Determine the [X, Y] coordinate at the center of the cell enclosing the given text.  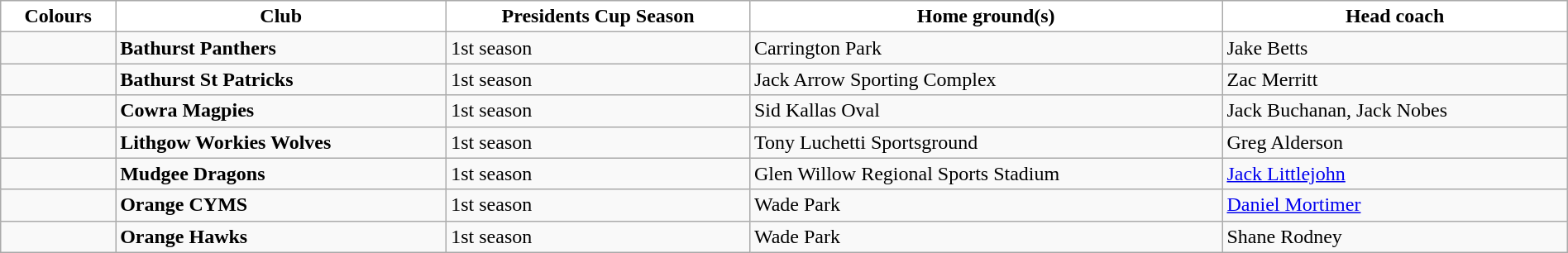
Greg Alderson [1394, 142]
Jack Buchanan, Jack Nobes [1394, 111]
Colours [58, 17]
Daniel Mortimer [1394, 205]
Club [281, 17]
Head coach [1394, 17]
Zac Merritt [1394, 79]
Presidents Cup Season [599, 17]
Jack Littlejohn [1394, 174]
Jack Arrow Sporting Complex [986, 79]
Jake Betts [1394, 48]
Carrington Park [986, 48]
Orange Hawks [281, 236]
Orange CYMS [281, 205]
Home ground(s) [986, 17]
Shane Rodney [1394, 236]
Tony Luchetti Sportsground [986, 142]
Cowra Magpies [281, 111]
Glen Willow Regional Sports Stadium [986, 174]
Bathurst Panthers [281, 48]
Mudgee Dragons [281, 174]
Lithgow Workies Wolves [281, 142]
Bathurst St Patricks [281, 79]
Sid Kallas Oval [986, 111]
